Return (X, Y) of the center of cell containing provided text 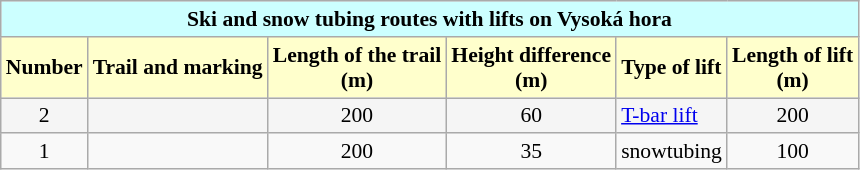
Height difference(m) (531, 68)
100 (792, 152)
T-bar lift (672, 116)
snowtubing (672, 152)
35 (531, 152)
2 (44, 116)
Length of lift(m) (792, 68)
Trail and marking (178, 68)
60 (531, 116)
Type of lift (672, 68)
Length of the trail(m) (358, 68)
1 (44, 152)
Ski and snow tubing routes with lifts on Vysoká hora (430, 19)
Number (44, 68)
